Detect which cell encompasses the target text, then output its [X, Y] center coordinate. 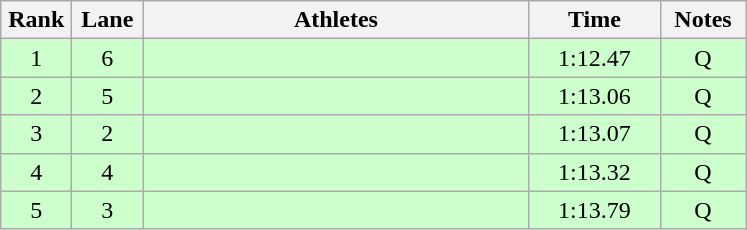
1:13.79 [594, 210]
1:13.07 [594, 134]
Lane [108, 20]
1 [36, 58]
1:13.32 [594, 172]
Time [594, 20]
Notes [703, 20]
Athletes [336, 20]
Rank [36, 20]
6 [108, 58]
1:13.06 [594, 96]
1:12.47 [594, 58]
